Detect which cell encompasses the target text, then output its (X, Y) center coordinate. 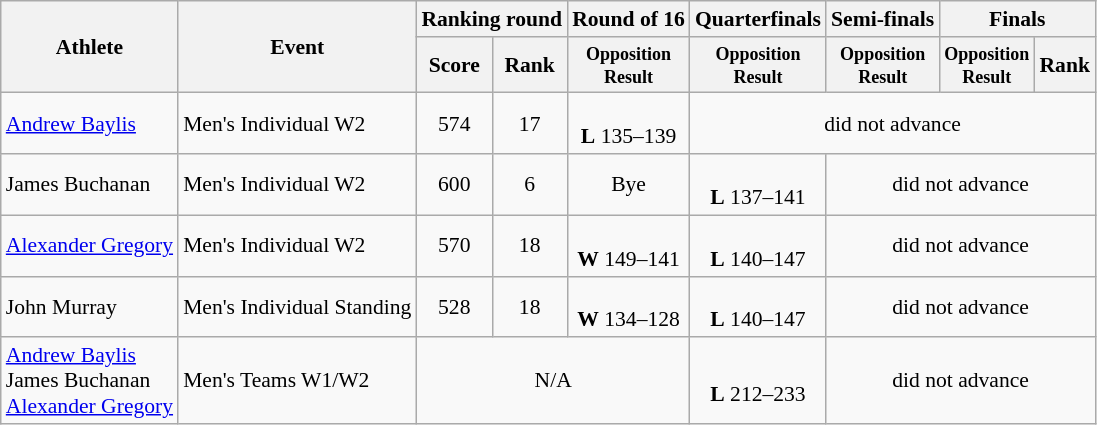
Men's Teams W1/W2 (297, 382)
Andrew Baylis (90, 124)
Semi-finals (882, 19)
Men's Individual Standing (297, 306)
Round of 16 (628, 19)
W 134–128 (628, 306)
Andrew BaylisJames BuchananAlexander Gregory (90, 382)
570 (454, 246)
Finals (1017, 19)
W 149–141 (628, 246)
Quarterfinals (758, 19)
Ranking round (492, 19)
Alexander Gregory (90, 246)
John Murray (90, 306)
Athlete (90, 47)
L 137–141 (758, 184)
528 (454, 306)
L 135–139 (628, 124)
N/A (553, 382)
17 (530, 124)
Score (454, 65)
L 212–233 (758, 382)
Bye (628, 184)
574 (454, 124)
600 (454, 184)
6 (530, 184)
James Buchanan (90, 184)
Event (297, 47)
